Determine the [X, Y] coordinate at the center of the cell enclosing the given text.  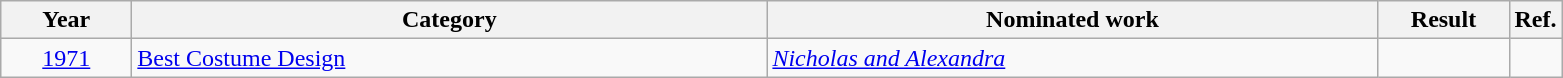
Year [66, 20]
Nicholas and Alexandra [1072, 58]
Result [1444, 20]
1971 [66, 58]
Best Costume Design [450, 58]
Ref. [1536, 20]
Nominated work [1072, 20]
Category [450, 20]
